Detect which cell encompasses the target text, then output its (X, Y) center coordinate. 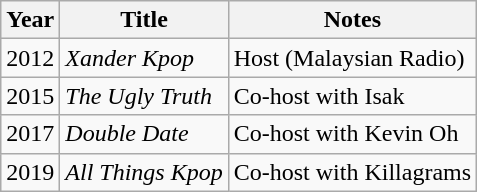
Co-host with Killagrams (352, 172)
Co-host with Isak (352, 96)
2012 (30, 58)
Co-host with Kevin Oh (352, 134)
The Ugly Truth (144, 96)
2017 (30, 134)
All Things Kpop (144, 172)
Host (Malaysian Radio) (352, 58)
Xander Kpop (144, 58)
Title (144, 20)
2019 (30, 172)
Double Date (144, 134)
2015 (30, 96)
Year (30, 20)
Notes (352, 20)
